Capture the cell that displays the provided text and extract its [x, y] central coordinate. 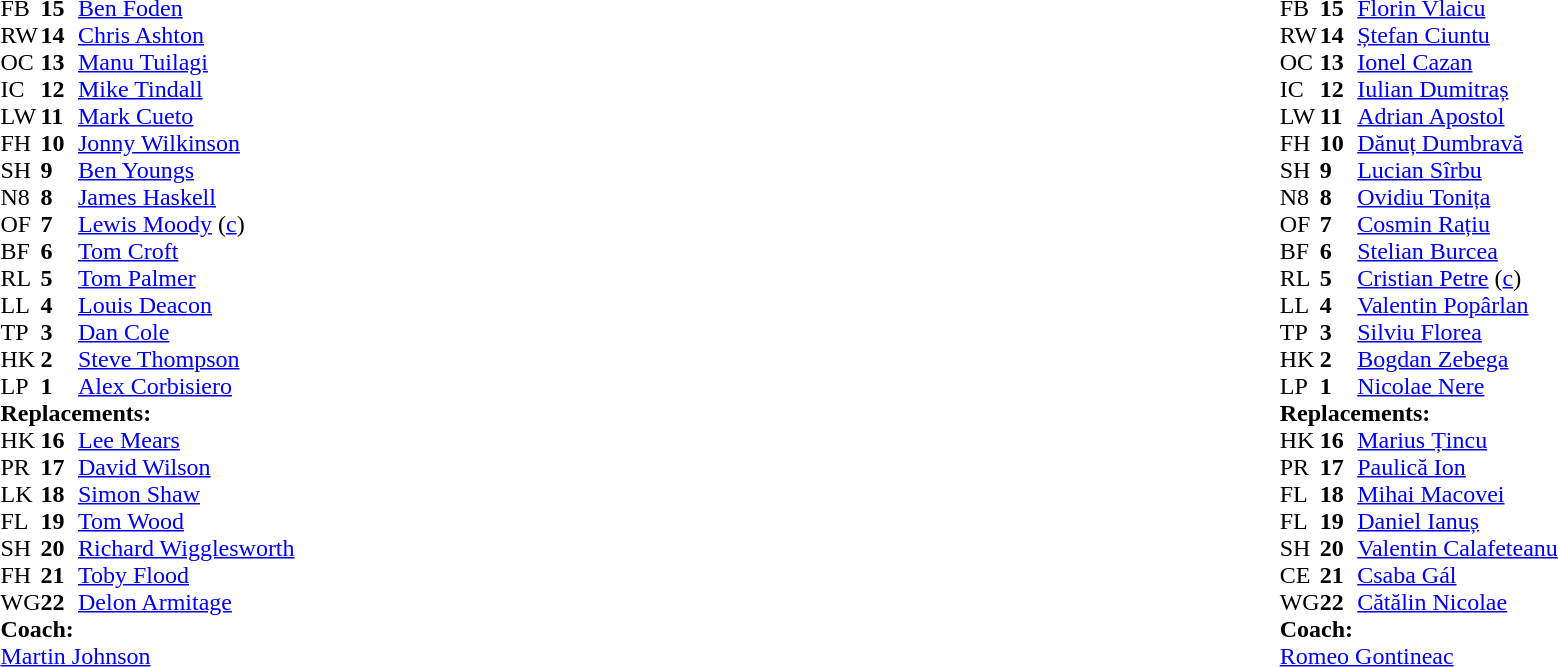
LK [20, 494]
Dan Cole [186, 332]
Chris Ashton [186, 36]
Stelian Burcea [1458, 252]
Delon Armitage [186, 602]
Alex Corbisiero [186, 386]
Mike Tindall [186, 90]
Tom Wood [186, 522]
Toby Flood [186, 576]
CE [1300, 576]
Cristian Petre (c) [1458, 278]
Lee Mears [186, 440]
Manu Tuilagi [186, 62]
David Wilson [186, 468]
Silviu Florea [1458, 332]
Cătălin Nicolae [1458, 602]
Adrian Apostol [1458, 116]
Iulian Dumitraș [1458, 90]
Nicolae Nere [1458, 386]
Richard Wigglesworth [186, 548]
Csaba Gál [1458, 576]
Marius Țincu [1458, 440]
Ștefan Ciuntu [1458, 36]
Lewis Moody (c) [186, 224]
Louis Deacon [186, 306]
Tom Croft [186, 252]
Daniel Ianuș [1458, 522]
Tom Palmer [186, 278]
Lucian Sîrbu [1458, 170]
Cosmin Rațiu [1458, 224]
Ovidiu Tonița [1458, 198]
Mark Cueto [186, 116]
Valentin Popârlan [1458, 306]
Valentin Calafeteanu [1458, 548]
Ben Youngs [186, 170]
Jonny Wilkinson [186, 144]
Bogdan Zebega [1458, 360]
Dănuț Dumbravă [1458, 144]
Simon Shaw [186, 494]
James Haskell [186, 198]
Steve Thompson [186, 360]
Ionel Cazan [1458, 62]
Mihai Macovei [1458, 494]
Paulică Ion [1458, 468]
